Provide the (x, y) coordinate of the cell's center where the given text is located.  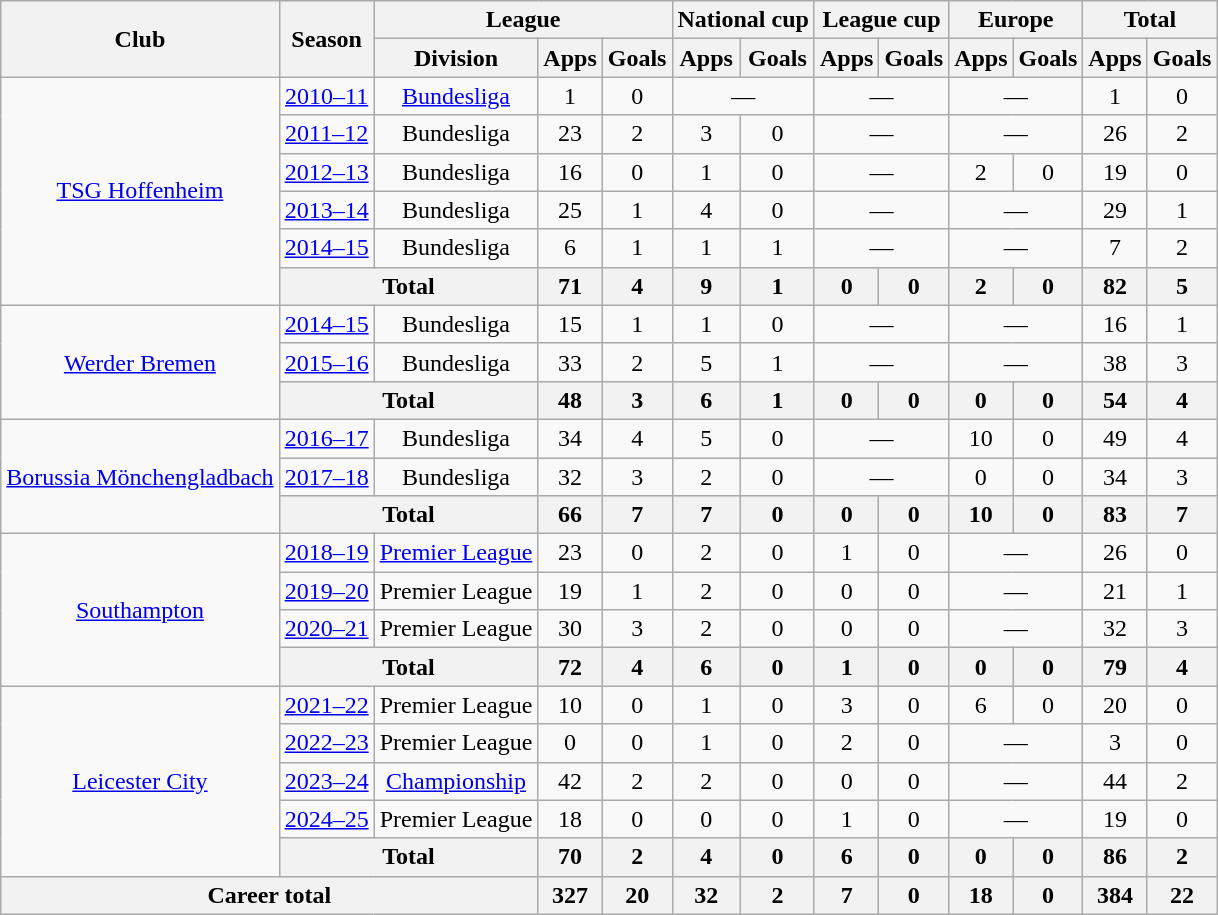
29 (1115, 210)
42 (570, 781)
Career total (270, 895)
Southampton (140, 610)
38 (1115, 362)
83 (1115, 515)
44 (1115, 781)
2023–24 (326, 781)
Borussia Mönchengladbach (140, 476)
Europe (1016, 20)
9 (706, 286)
2016–17 (326, 438)
21 (1115, 591)
Werder Bremen (140, 362)
Division (456, 58)
2017–18 (326, 477)
82 (1115, 286)
2019–20 (326, 591)
72 (570, 667)
70 (570, 857)
2021–22 (326, 705)
66 (570, 515)
33 (570, 362)
Leicester City (140, 781)
15 (570, 324)
384 (1115, 895)
30 (570, 629)
54 (1115, 400)
2012–13 (326, 172)
League (523, 20)
2011–12 (326, 134)
2013–14 (326, 210)
League cup (881, 20)
71 (570, 286)
National cup (743, 20)
2018–19 (326, 553)
2024–25 (326, 819)
2020–21 (326, 629)
79 (1115, 667)
2010–11 (326, 96)
Club (140, 39)
Championship (456, 781)
2015–16 (326, 362)
49 (1115, 438)
86 (1115, 857)
327 (570, 895)
2022–23 (326, 743)
48 (570, 400)
22 (1182, 895)
Season (326, 39)
TSG Hoffenheim (140, 191)
25 (570, 210)
